Pinpoint the cell where the given text exists, returning its [x, y] midpoint coordinate. 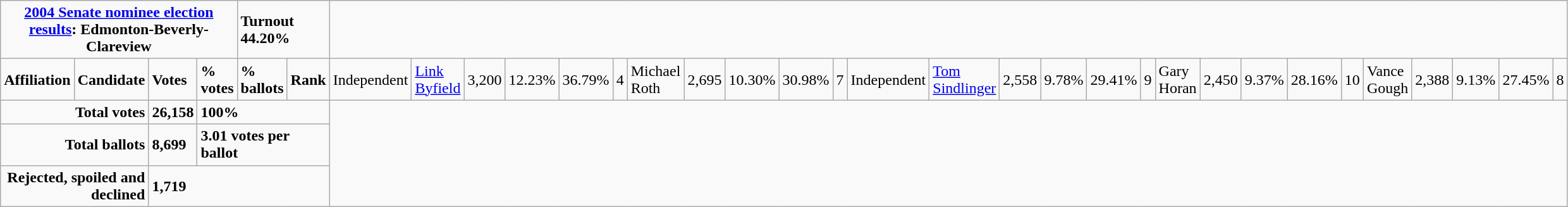
9.37% [1265, 80]
3,200 [484, 80]
Turnout 44.20% [283, 30]
9.78% [1063, 80]
100% [263, 112]
10.30% [752, 80]
9.13% [1476, 80]
27.45% [1526, 80]
3.01 votes per ballot [263, 144]
Candidate [111, 80]
Rejected, spoiled and declined [75, 186]
Total ballots [75, 144]
Vance Gough [1387, 80]
Affiliation [37, 80]
4 [620, 80]
% ballots [262, 80]
10 [1352, 80]
% votes [217, 80]
7 [840, 80]
Gary Horan [1177, 80]
26,158 [173, 112]
Total votes [75, 112]
1,719 [239, 186]
2,558 [1020, 80]
2,388 [1433, 80]
Rank [309, 80]
28.16% [1314, 80]
36.79% [585, 80]
9 [1148, 80]
Link Byfield [438, 80]
30.98% [805, 80]
8 [1560, 80]
Tom Sindlinger [965, 80]
2004 Senate nominee election results: Edmonton-Beverly-Clareview [119, 30]
12.23% [532, 80]
8,699 [173, 144]
Michael Roth [656, 80]
2,450 [1220, 80]
29.41% [1114, 80]
2,695 [704, 80]
Votes [173, 80]
